Capture the cell that displays the provided text and extract its [x, y] central coordinate. 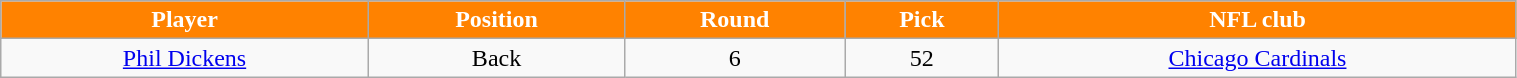
Back [496, 58]
Chicago Cardinals [1258, 58]
52 [922, 58]
6 [735, 58]
Position [496, 20]
Player [185, 20]
Phil Dickens [185, 58]
Round [735, 20]
NFL club [1258, 20]
Pick [922, 20]
